Return [X, Y] of the center of cell containing provided text 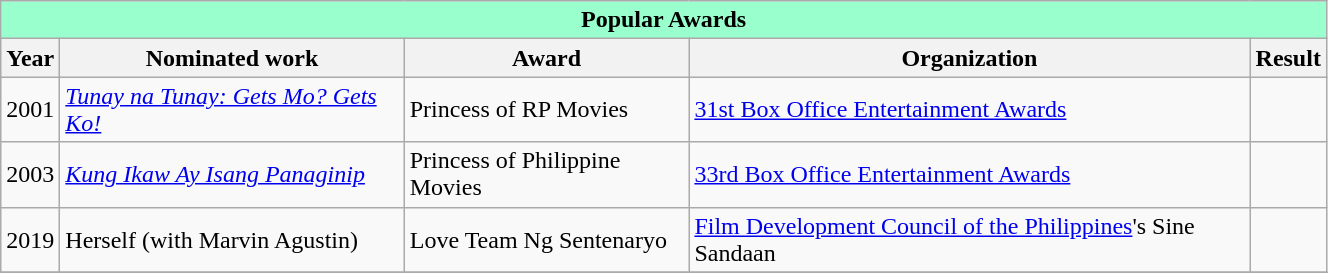
Princess of RP Movies [546, 110]
Award [546, 58]
2001 [30, 110]
31st Box Office Entertainment Awards [970, 110]
Herself (with Marvin Agustin) [232, 240]
Film Development Council of the Philippines's Sine Sandaan [970, 240]
33rd Box Office Entertainment Awards [970, 174]
Tunay na Tunay: Gets Mo? Gets Ko! [232, 110]
Organization [970, 58]
2003 [30, 174]
Love Team Ng Sentenaryo [546, 240]
Year [30, 58]
Popular Awards [664, 20]
Kung Ikaw Ay Isang Panaginip [232, 174]
Result [1288, 58]
Princess of Philippine Movies [546, 174]
Nominated work [232, 58]
2019 [30, 240]
